Determine the (x, y) coordinate at the center of the cell enclosing the given text.  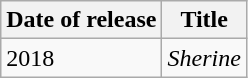
2018 (82, 58)
Sherine (204, 58)
Title (204, 20)
Date of release (82, 20)
